Capture the cell that displays the provided text and extract its [X, Y] central coordinate. 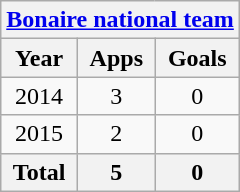
Goals [197, 58]
Apps [116, 58]
2 [116, 134]
Year [40, 58]
5 [116, 172]
2015 [40, 134]
Total [40, 172]
3 [116, 96]
Bonaire national team [120, 20]
2014 [40, 96]
